Detect which cell encompasses the target text, then output its (x, y) center coordinate. 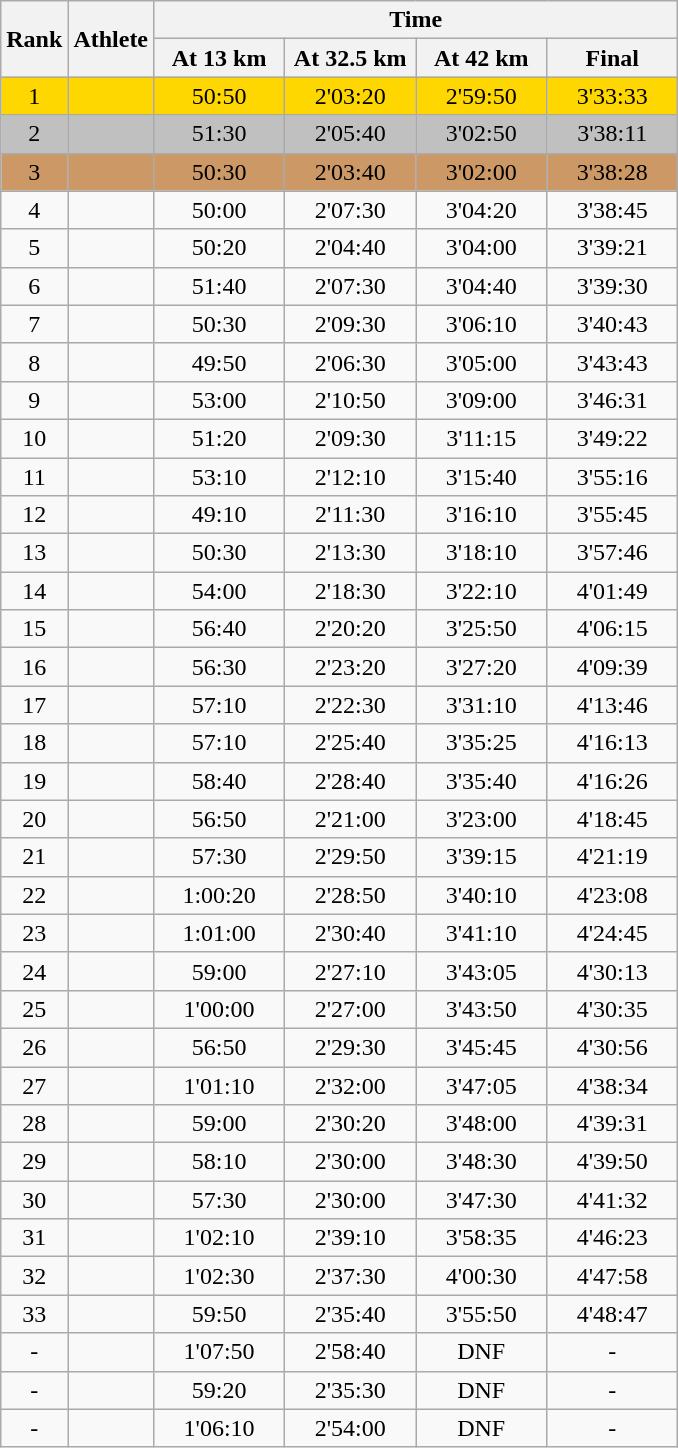
3'11:15 (482, 438)
3'06:10 (482, 324)
Final (612, 58)
3'04:40 (482, 286)
4'24:45 (612, 933)
3'38:28 (612, 172)
1 (34, 96)
53:10 (220, 477)
2'03:40 (350, 172)
3'39:21 (612, 248)
50:50 (220, 96)
3'04:00 (482, 248)
29 (34, 1162)
11 (34, 477)
16 (34, 667)
8 (34, 362)
2'28:40 (350, 781)
3'48:30 (482, 1162)
2'39:10 (350, 1238)
2'12:10 (350, 477)
3'46:31 (612, 400)
4'47:58 (612, 1276)
Athlete (111, 39)
Rank (34, 39)
At 32.5 km (350, 58)
59:50 (220, 1314)
2'04:40 (350, 248)
2'20:20 (350, 629)
4'21:19 (612, 857)
22 (34, 895)
3'55:50 (482, 1314)
2'29:30 (350, 1047)
4'09:39 (612, 667)
50:00 (220, 210)
13 (34, 553)
59:20 (220, 1390)
2'28:50 (350, 895)
2'35:30 (350, 1390)
3'40:43 (612, 324)
3'47:05 (482, 1085)
58:10 (220, 1162)
2'21:00 (350, 819)
2'29:50 (350, 857)
17 (34, 705)
3'25:50 (482, 629)
2'30:40 (350, 933)
1'02:30 (220, 1276)
2'05:40 (350, 134)
2'22:30 (350, 705)
53:00 (220, 400)
9 (34, 400)
3'57:46 (612, 553)
56:30 (220, 667)
3'02:50 (482, 134)
2'35:40 (350, 1314)
23 (34, 933)
49:10 (220, 515)
3'49:22 (612, 438)
1'06:10 (220, 1428)
1:00:20 (220, 895)
6 (34, 286)
32 (34, 1276)
2'32:00 (350, 1085)
4'39:31 (612, 1124)
4'48:47 (612, 1314)
3'02:00 (482, 172)
33 (34, 1314)
2'27:00 (350, 1009)
3'04:20 (482, 210)
3'58:35 (482, 1238)
3'39:30 (612, 286)
54:00 (220, 591)
3'18:10 (482, 553)
49:50 (220, 362)
2'59:50 (482, 96)
1:01:00 (220, 933)
2 (34, 134)
3'27:20 (482, 667)
14 (34, 591)
2'23:20 (350, 667)
24 (34, 971)
26 (34, 1047)
At 13 km (220, 58)
58:40 (220, 781)
12 (34, 515)
2'30:20 (350, 1124)
1'07:50 (220, 1352)
3'09:00 (482, 400)
3'41:10 (482, 933)
1'00:00 (220, 1009)
21 (34, 857)
3'35:40 (482, 781)
3'43:50 (482, 1009)
2'37:30 (350, 1276)
3'23:00 (482, 819)
4'30:56 (612, 1047)
3'47:30 (482, 1200)
7 (34, 324)
3'43:43 (612, 362)
2'06:30 (350, 362)
10 (34, 438)
3'16:10 (482, 515)
2'54:00 (350, 1428)
3'43:05 (482, 971)
3'15:40 (482, 477)
4'39:50 (612, 1162)
3'38:45 (612, 210)
27 (34, 1085)
4 (34, 210)
51:40 (220, 286)
4'13:46 (612, 705)
51:20 (220, 438)
3'05:00 (482, 362)
1'02:10 (220, 1238)
28 (34, 1124)
3'48:00 (482, 1124)
30 (34, 1200)
2'18:30 (350, 591)
51:30 (220, 134)
3 (34, 172)
2'03:20 (350, 96)
50:20 (220, 248)
3'39:15 (482, 857)
3'35:25 (482, 743)
56:40 (220, 629)
3'33:33 (612, 96)
4'30:35 (612, 1009)
4'06:15 (612, 629)
15 (34, 629)
4'16:13 (612, 743)
Time (416, 20)
2'58:40 (350, 1352)
3'55:16 (612, 477)
4'00:30 (482, 1276)
4'38:34 (612, 1085)
2'27:10 (350, 971)
19 (34, 781)
2'10:50 (350, 400)
1'01:10 (220, 1085)
2'11:30 (350, 515)
3'40:10 (482, 895)
18 (34, 743)
3'38:11 (612, 134)
31 (34, 1238)
4'01:49 (612, 591)
3'31:10 (482, 705)
4'46:23 (612, 1238)
2'13:30 (350, 553)
25 (34, 1009)
2'25:40 (350, 743)
3'55:45 (612, 515)
3'45:45 (482, 1047)
4'18:45 (612, 819)
4'30:13 (612, 971)
3'22:10 (482, 591)
5 (34, 248)
4'41:32 (612, 1200)
4'16:26 (612, 781)
4'23:08 (612, 895)
At 42 km (482, 58)
20 (34, 819)
